Locate the cell with the specified text and output its (x, y) center coordinate. 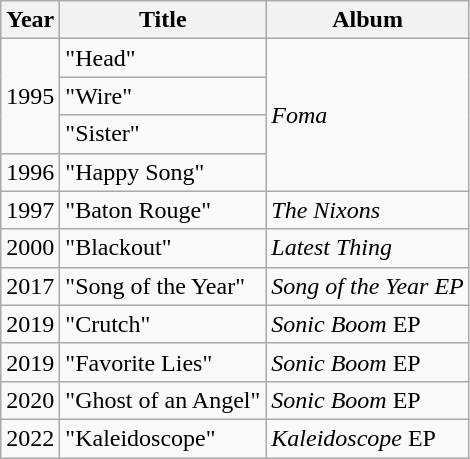
"Wire" (163, 96)
2000 (30, 248)
1996 (30, 172)
"Crutch" (163, 324)
"Baton Rouge" (163, 210)
"Head" (163, 58)
Kaleidoscope EP (368, 438)
2017 (30, 286)
Foma (368, 115)
"Blackout" (163, 248)
Title (163, 20)
2020 (30, 400)
"Sister" (163, 134)
"Favorite Lies" (163, 362)
Latest Thing (368, 248)
Album (368, 20)
The Nixons (368, 210)
2022 (30, 438)
"Ghost of an Angel" (163, 400)
Year (30, 20)
"Kaleidoscope" (163, 438)
1995 (30, 96)
1997 (30, 210)
"Happy Song" (163, 172)
"Song of the Year" (163, 286)
Song of the Year EP (368, 286)
